Return [X, Y] of the center of cell containing provided text 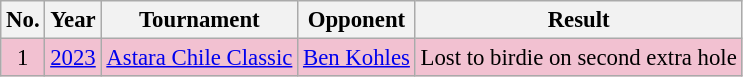
1 [23, 58]
Result [578, 20]
Year [73, 20]
Opponent [357, 20]
2023 [73, 58]
Ben Kohles [357, 58]
Tournament [200, 20]
Lost to birdie on second extra hole [578, 58]
Astara Chile Classic [200, 58]
No. [23, 20]
